Return the (x, y) coordinate for the center point of the cell that contains the specified text.  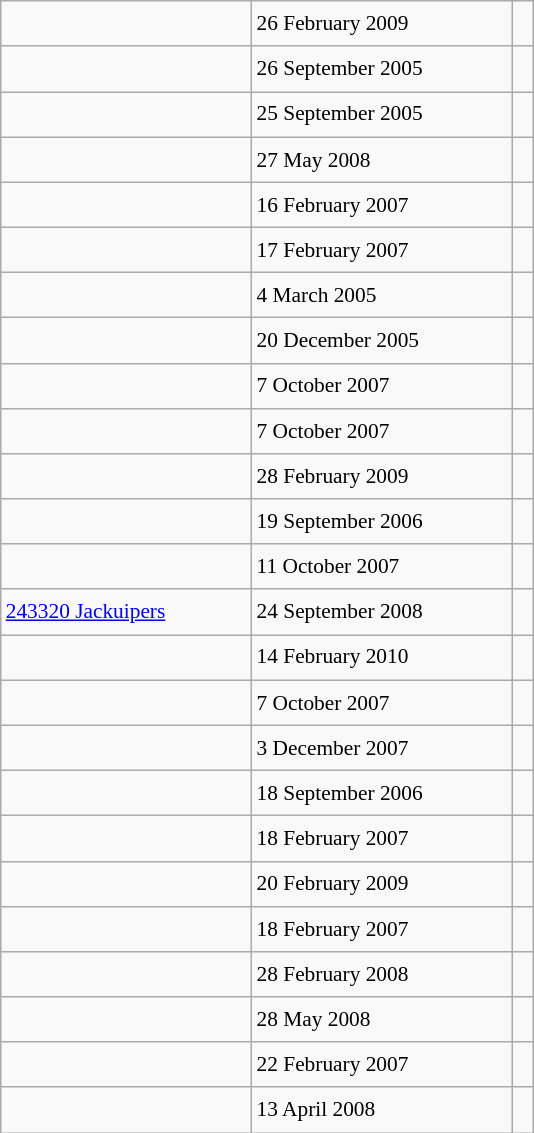
28 February 2009 (382, 476)
4 March 2005 (382, 296)
18 September 2006 (382, 792)
24 September 2008 (382, 612)
11 October 2007 (382, 566)
28 May 2008 (382, 1020)
20 December 2005 (382, 340)
28 February 2008 (382, 974)
26 February 2009 (382, 24)
17 February 2007 (382, 250)
19 September 2006 (382, 522)
3 December 2007 (382, 748)
25 September 2005 (382, 114)
14 February 2010 (382, 658)
22 February 2007 (382, 1064)
27 May 2008 (382, 160)
26 September 2005 (382, 68)
243320 Jackuipers (126, 612)
13 April 2008 (382, 1110)
20 February 2009 (382, 884)
16 February 2007 (382, 204)
